Scan for the cell matching the given text and deliver its (x, y) coordinate at center. 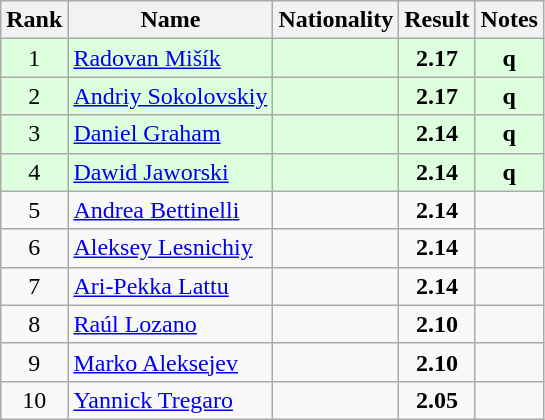
Radovan Mišík (170, 58)
6 (34, 248)
9 (34, 362)
5 (34, 210)
Result (437, 20)
Marko Aleksejev (170, 362)
8 (34, 324)
Ari-Pekka Lattu (170, 286)
Raúl Lozano (170, 324)
4 (34, 172)
3 (34, 134)
Aleksey Lesnichiy (170, 248)
Nationality (336, 20)
Notes (509, 20)
7 (34, 286)
1 (34, 58)
Dawid Jaworski (170, 172)
Andriy Sokolovskiy (170, 96)
Name (170, 20)
Daniel Graham (170, 134)
2 (34, 96)
2.05 (437, 400)
10 (34, 400)
Yannick Tregaro (170, 400)
Andrea Bettinelli (170, 210)
Rank (34, 20)
